Output the (X, Y) coordinate of the center of the cell containing the given text.  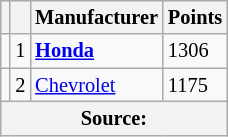
2 (20, 85)
Honda (96, 51)
1175 (195, 85)
Source: (114, 118)
Manufacturer (96, 17)
Points (195, 17)
Chevrolet (96, 85)
1306 (195, 51)
1 (20, 51)
